Capture the cell that displays the provided text and extract its [X, Y] central coordinate. 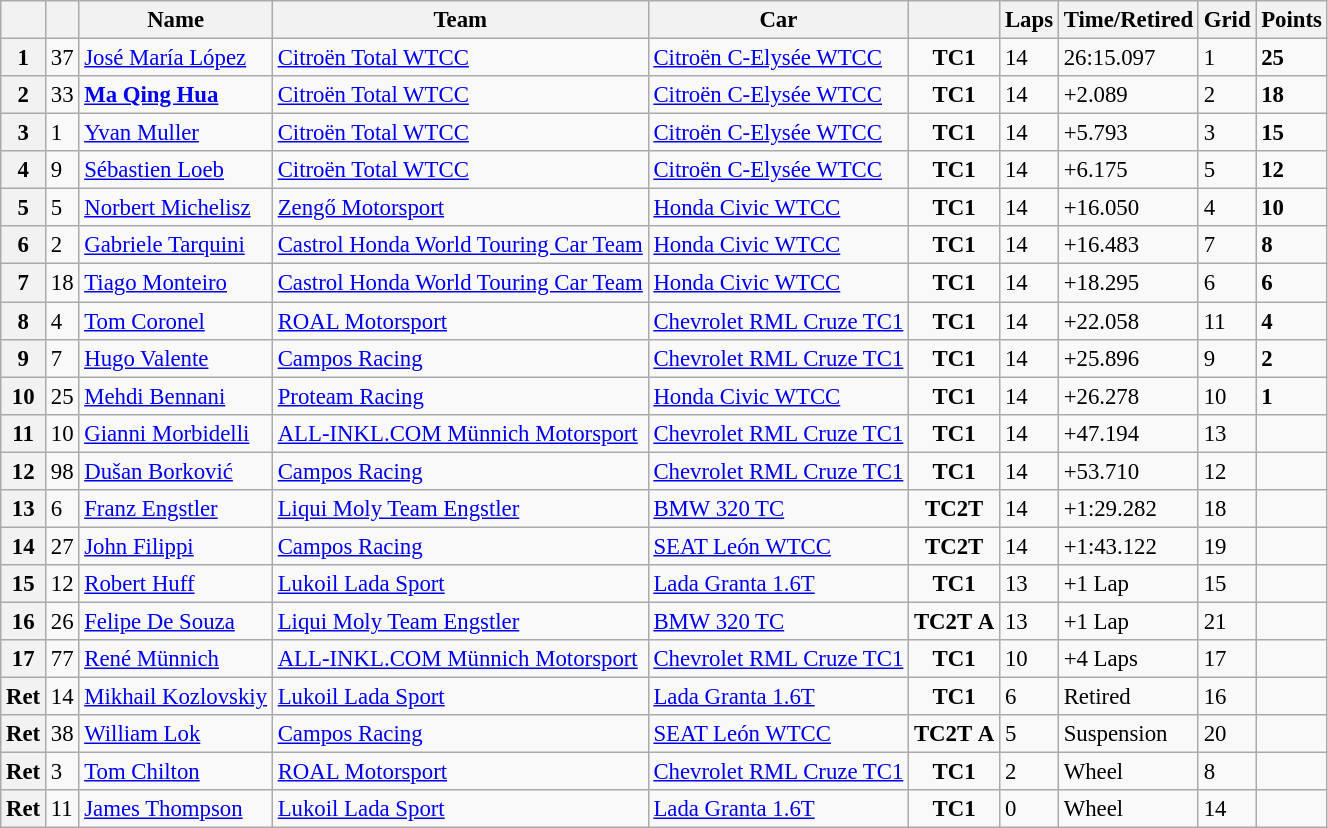
Ma Qing Hua [176, 95]
Time/Retired [1128, 20]
+47.194 [1128, 433]
Mehdi Bennani [176, 396]
98 [62, 471]
+22.058 [1128, 321]
Hugo Valente [176, 358]
33 [62, 95]
+26.278 [1128, 396]
Points [1292, 20]
Franz Engstler [176, 509]
Sébastien Loeb [176, 170]
Tom Chilton [176, 772]
27 [62, 546]
+4 Laps [1128, 659]
21 [1226, 621]
+2.089 [1128, 95]
Tom Coronel [176, 321]
Felipe De Souza [176, 621]
19 [1226, 546]
26 [62, 621]
Gianni Morbidelli [176, 433]
+18.295 [1128, 283]
26:15.097 [1128, 58]
77 [62, 659]
+6.175 [1128, 170]
Suspension [1128, 734]
Mikhail Kozlovskiy [176, 697]
Norbert Michelisz [176, 208]
+53.710 [1128, 471]
37 [62, 58]
Zengő Motorsport [460, 208]
+5.793 [1128, 133]
Gabriele Tarquini [176, 245]
Name [176, 20]
René Münnich [176, 659]
José María López [176, 58]
Dušan Borković [176, 471]
20 [1226, 734]
+16.483 [1128, 245]
+25.896 [1128, 358]
Laps [1030, 20]
+16.050 [1128, 208]
+1:43.122 [1128, 546]
John Filippi [176, 546]
0 [1030, 809]
Yvan Muller [176, 133]
Robert Huff [176, 584]
Grid [1226, 20]
Team [460, 20]
James Thompson [176, 809]
Retired [1128, 697]
William Lok [176, 734]
Proteam Racing [460, 396]
38 [62, 734]
Car [778, 20]
Tiago Monteiro [176, 283]
+1:29.282 [1128, 509]
